For the text-containing cell, return its midpoint in (X, Y) coordinate format. 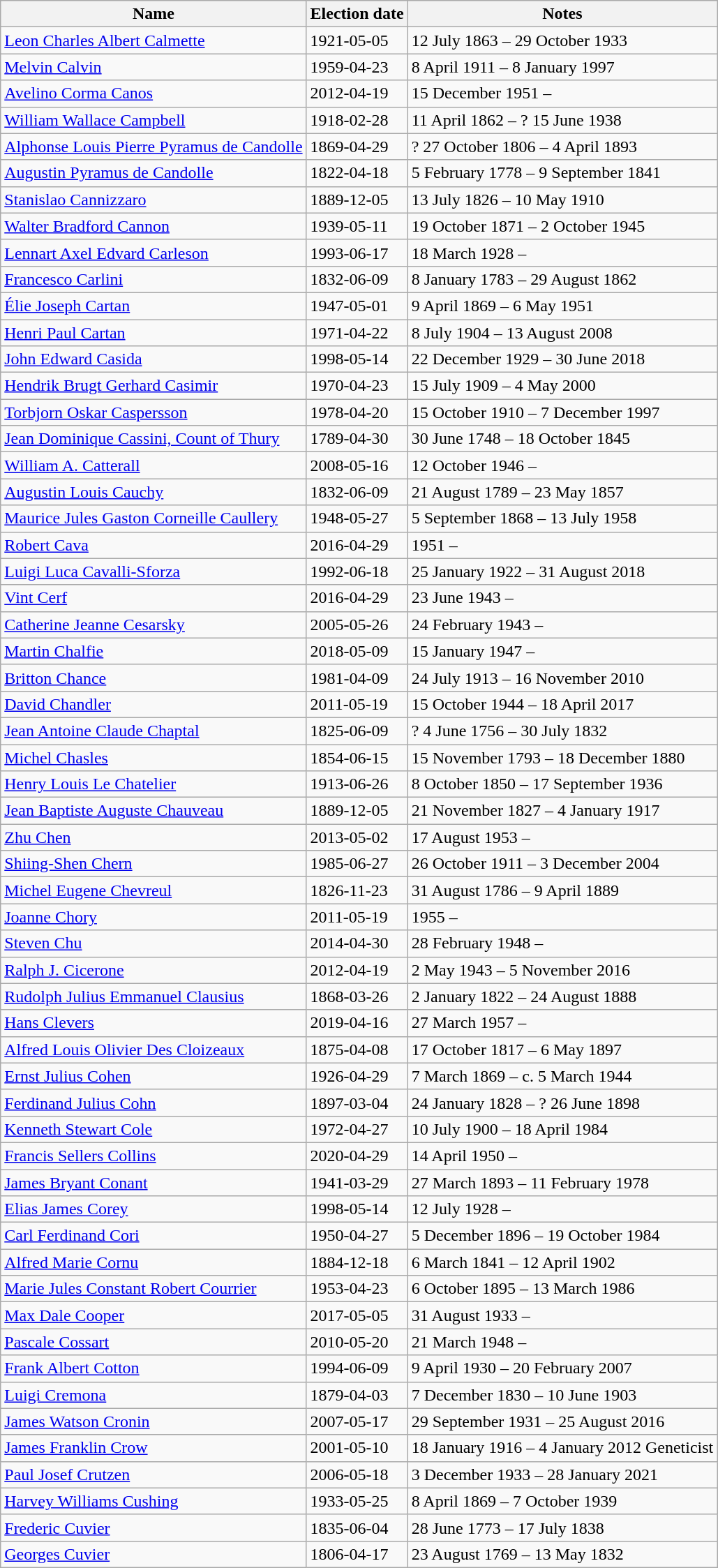
1953-04-23 (357, 1289)
Torbjorn Oskar Caspersson (154, 412)
27 March 1893 – 11 February 1978 (562, 1183)
12 July 1928 – (562, 1209)
5 February 1778 – 9 September 1841 (562, 173)
Vint Cerf (154, 598)
Frederic Cuvier (154, 1528)
Elias James Corey (154, 1209)
1985-06-27 (357, 864)
18 January 1916 – 4 January 2012 Geneticist (562, 1448)
Stanislao Cannizzaro (154, 200)
1835-06-04 (357, 1528)
1994-06-09 (357, 1368)
31 August 1933 – (562, 1315)
15 November 1793 – 18 December 1880 (562, 757)
James Watson Cronin (154, 1421)
1992-06-18 (357, 572)
15 October 1944 – 18 April 2017 (562, 704)
17 October 1817 – 6 May 1897 (562, 1050)
Georges Cuvier (154, 1554)
Luigi Cremona (154, 1395)
James Bryant Conant (154, 1183)
Robert Cava (154, 545)
Steven Chu (154, 943)
Britton Chance (154, 678)
Leon Charles Albert Calmette (154, 40)
Michel Eugene Chevreul (154, 890)
14 April 1950 – (562, 1156)
1972-04-27 (357, 1129)
5 September 1868 – 13 July 1958 (562, 518)
1897-03-04 (357, 1103)
1918-02-28 (357, 120)
9 April 1930 – 20 February 2007 (562, 1368)
1947-05-01 (357, 306)
Max Dale Cooper (154, 1315)
26 October 1911 – 3 December 2004 (562, 864)
Melvin Calvin (154, 67)
24 July 1913 – 16 November 2010 (562, 678)
2019-04-16 (357, 1023)
William A. Catterall (154, 465)
1926-04-29 (357, 1076)
Zhu Chen (154, 837)
Jean Baptiste Auguste Chauveau (154, 811)
Catherine Jeanne Cesarsky (154, 625)
Shiing-Shen Chern (154, 864)
Ralph J. Cicerone (154, 970)
Kenneth Stewart Cole (154, 1129)
11 April 1862 – ? 15 June 1938 (562, 120)
1884-12-18 (357, 1262)
1981-04-09 (357, 678)
8 October 1850 – 17 September 1936 (562, 784)
1826-11-23 (357, 890)
1955 – (562, 917)
24 January 1828 – ? 26 June 1898 (562, 1103)
1921-05-05 (357, 40)
Walter Bradford Cannon (154, 226)
Pascale Cossart (154, 1342)
1879-04-03 (357, 1395)
15 July 1909 – 4 May 2000 (562, 386)
Élie Joseph Cartan (154, 306)
Ferdinand Julius Cohn (154, 1103)
2017-05-05 (357, 1315)
21 November 1827 – 4 January 1917 (562, 811)
1854-06-15 (357, 757)
1789-04-30 (357, 439)
2020-04-29 (357, 1156)
13 July 1826 – 10 May 1910 (562, 200)
Alfred Marie Cornu (154, 1262)
? 4 June 1756 – 30 July 1832 (562, 731)
Lennart Axel Edvard Carleson (154, 253)
John Edward Casida (154, 359)
? 27 October 1806 – 4 April 1893 (562, 147)
31 August 1786 – 9 April 1889 (562, 890)
Luigi Luca Cavalli-Sforza (154, 572)
Jean Antoine Claude Chaptal (154, 731)
1825-06-09 (357, 731)
8 July 1904 – 13 August 2008 (562, 333)
1869-04-29 (357, 147)
Maurice Jules Gaston Corneille Caullery (154, 518)
Alphonse Louis Pierre Pyramus de Candolle (154, 147)
2010-05-20 (357, 1342)
Michel Chasles (154, 757)
Paul Josef Crutzen (154, 1474)
Alfred Louis Olivier Des Cloizeaux (154, 1050)
Election date (357, 14)
William Wallace Campbell (154, 120)
2 May 1943 – 5 November 2016 (562, 970)
Notes (562, 14)
2005-05-26 (357, 625)
1913-06-26 (357, 784)
15 October 1910 – 7 December 1997 (562, 412)
6 March 1841 – 12 April 1902 (562, 1262)
2001-05-10 (357, 1448)
27 March 1957 – (562, 1023)
8 April 1911 – 8 January 1997 (562, 67)
7 December 1830 – 10 June 1903 (562, 1395)
Augustin Louis Cauchy (154, 492)
1933-05-25 (357, 1501)
1868-03-26 (357, 996)
James Franklin Crow (154, 1448)
1948-05-27 (357, 518)
12 October 1946 – (562, 465)
3 December 1933 – 28 January 2021 (562, 1474)
2 January 1822 – 24 August 1888 (562, 996)
1822-04-18 (357, 173)
2018-05-09 (357, 651)
8 April 1869 – 7 October 1939 (562, 1501)
29 September 1931 – 25 August 2016 (562, 1421)
Harvey Williams Cushing (154, 1501)
2008-05-16 (357, 465)
2013-05-02 (357, 837)
9 April 1869 – 6 May 1951 (562, 306)
Joanne Chory (154, 917)
23 August 1769 – 13 May 1832 (562, 1554)
19 October 1871 – 2 October 1945 (562, 226)
Jean Dominique Cassini, Count of Thury (154, 439)
Name (154, 14)
Hans Clevers (154, 1023)
Ernst Julius Cohen (154, 1076)
Avelino Corma Canos (154, 94)
10 July 1900 – 18 April 1984 (562, 1129)
Francesco Carlini (154, 279)
2007-05-17 (357, 1421)
2014-04-30 (357, 943)
Augustin Pyramus de Candolle (154, 173)
2006-05-18 (357, 1474)
8 January 1783 – 29 August 1862 (562, 279)
18 March 1928 – (562, 253)
1993-06-17 (357, 253)
Martin Chalfie (154, 651)
Carl Ferdinand Cori (154, 1236)
1941-03-29 (357, 1183)
15 January 1947 – (562, 651)
Henri Paul Cartan (154, 333)
Hendrik Brugt Gerhard Casimir (154, 386)
5 December 1896 – 19 October 1984 (562, 1236)
12 July 1863 – 29 October 1933 (562, 40)
6 October 1895 – 13 March 1986 (562, 1289)
23 June 1943 – (562, 598)
25 January 1922 – 31 August 2018 (562, 572)
Henry Louis Le Chatelier (154, 784)
1970-04-23 (357, 386)
Marie Jules Constant Robert Courrier (154, 1289)
1951 – (562, 545)
Francis Sellers Collins (154, 1156)
28 February 1948 – (562, 943)
1939-05-11 (357, 226)
Frank Albert Cotton (154, 1368)
21 March 1948 – (562, 1342)
David Chandler (154, 704)
15 December 1951 – (562, 94)
1950-04-27 (357, 1236)
1971-04-22 (357, 333)
1978-04-20 (357, 412)
22 December 1929 – 30 June 2018 (562, 359)
17 August 1953 – (562, 837)
1959-04-23 (357, 67)
7 March 1869 – c. 5 March 1944 (562, 1076)
1875-04-08 (357, 1050)
21 August 1789 – 23 May 1857 (562, 492)
1806-04-17 (357, 1554)
Rudolph Julius Emmanuel Clausius (154, 996)
30 June 1748 – 18 October 1845 (562, 439)
24 February 1943 – (562, 625)
28 June 1773 – 17 July 1838 (562, 1528)
